Scan for the cell matching the given text and deliver its [x, y] coordinate at center. 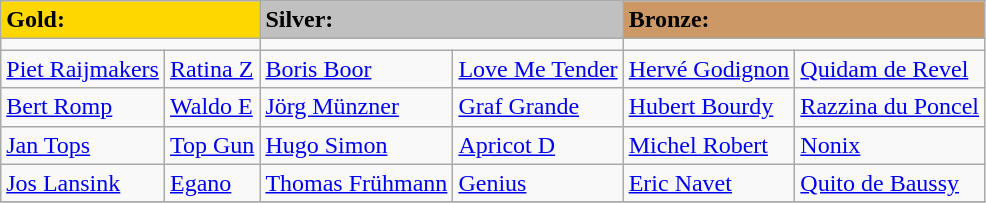
Gold: [130, 20]
Hugo Simon [356, 145]
Graf Grande [538, 107]
Jos Lansink [83, 183]
Silver: [442, 20]
Quidam de Revel [890, 69]
Thomas Frühmann [356, 183]
Quito de Baussy [890, 183]
Apricot D [538, 145]
Jan Tops [83, 145]
Waldo E [212, 107]
Michel Robert [709, 145]
Razzina du Poncel [890, 107]
Boris Boor [356, 69]
Top Gun [212, 145]
Hubert Bourdy [709, 107]
Eric Navet [709, 183]
Nonix [890, 145]
Ratina Z [212, 69]
Hervé Godignon [709, 69]
Bert Romp [83, 107]
Egano [212, 183]
Jörg Münzner [356, 107]
Love Me Tender [538, 69]
Bronze: [804, 20]
Piet Raijmakers [83, 69]
Genius [538, 183]
